Provide the [x, y] coordinate of the cell's center where the given text is located.  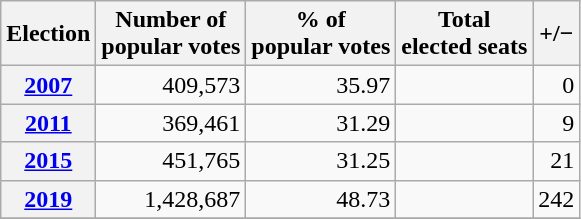
48.73 [321, 199]
451,765 [171, 161]
2015 [48, 161]
35.97 [321, 85]
Number ofpopular votes [171, 34]
2007 [48, 85]
2011 [48, 123]
31.29 [321, 123]
Totalelected seats [464, 34]
2019 [48, 199]
9 [556, 123]
21 [556, 161]
% ofpopular votes [321, 34]
1,428,687 [171, 199]
369,461 [171, 123]
31.25 [321, 161]
+/− [556, 34]
0 [556, 85]
Election [48, 34]
409,573 [171, 85]
242 [556, 199]
